Provide the (x, y) coordinate of the cell's center where the given text is located.  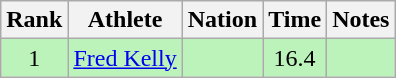
Rank (34, 20)
1 (34, 58)
Time (295, 20)
Fred Kelly (125, 58)
Nation (222, 20)
Athlete (125, 20)
16.4 (295, 58)
Notes (361, 20)
